For the text-containing cell, return its midpoint in (x, y) coordinate format. 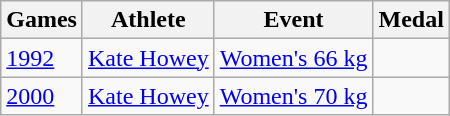
Event (294, 20)
Women's 66 kg (294, 58)
Women's 70 kg (294, 96)
Medal (411, 20)
Games (42, 20)
2000 (42, 96)
1992 (42, 58)
Athlete (148, 20)
